Scan for the cell matching the given text and deliver its (x, y) coordinate at center. 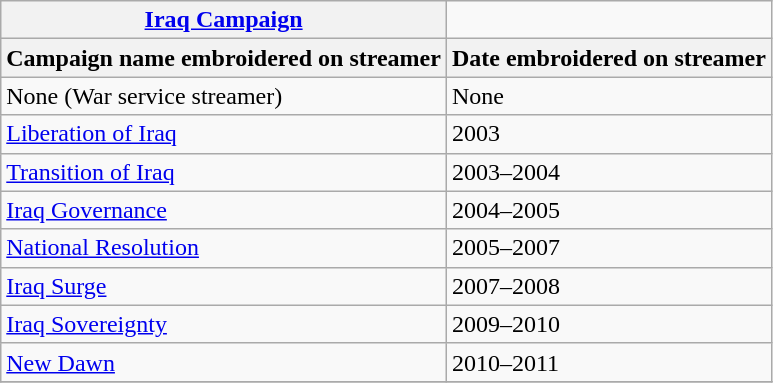
None (608, 96)
Iraq Campaign (224, 20)
2003 (608, 134)
Date embroidered on streamer (608, 58)
2010–2011 (608, 362)
2009–2010 (608, 324)
National Resolution (224, 248)
Campaign name embroidered on streamer (224, 58)
Iraq Surge (224, 286)
None (War service streamer) (224, 96)
2007–2008 (608, 286)
Iraq Governance (224, 210)
Iraq Sovereignty (224, 324)
Transition of Iraq (224, 172)
Liberation of Iraq (224, 134)
2004–2005 (608, 210)
2003–2004 (608, 172)
2005–2007 (608, 248)
New Dawn (224, 362)
